Identify which cell holds the provided text, then report its [X, Y] central coordinate. 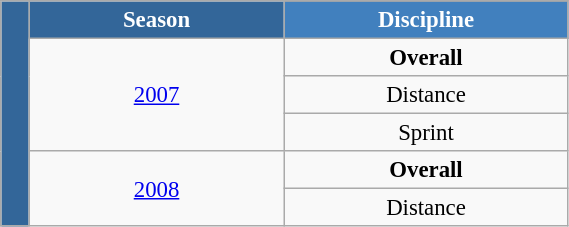
Sprint [426, 133]
2007 [156, 96]
Discipline [426, 20]
Season [156, 20]
2008 [156, 188]
